Find where the given text appears and provide that cell's center as [X, Y] coordinate. 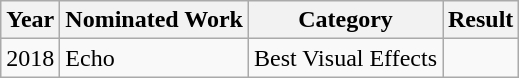
Best Visual Effects [345, 58]
Nominated Work [154, 20]
Category [345, 20]
Result [480, 20]
Echo [154, 58]
2018 [30, 58]
Year [30, 20]
